Provide the (X, Y) coordinate of the cell's center where the given text is located.  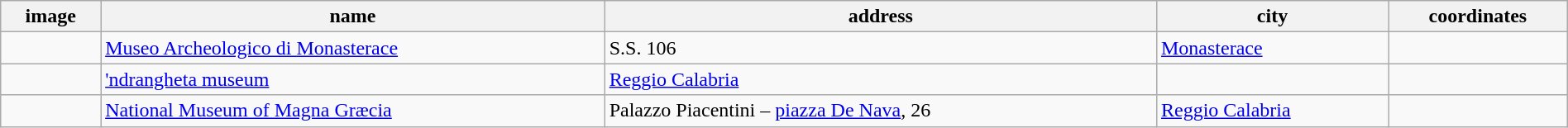
coordinates (1479, 17)
S.S. 106 (880, 48)
'ndrangheta museum (353, 79)
address (880, 17)
National Museum of Magna Græcia (353, 111)
image (51, 17)
Monasterace (1272, 48)
name (353, 17)
city (1272, 17)
Museo Archeologico di Monasterace (353, 48)
Palazzo Piacentini – piazza De Nava, 26 (880, 111)
